Determine the [X, Y] coordinate at the center of the cell enclosing the given text.  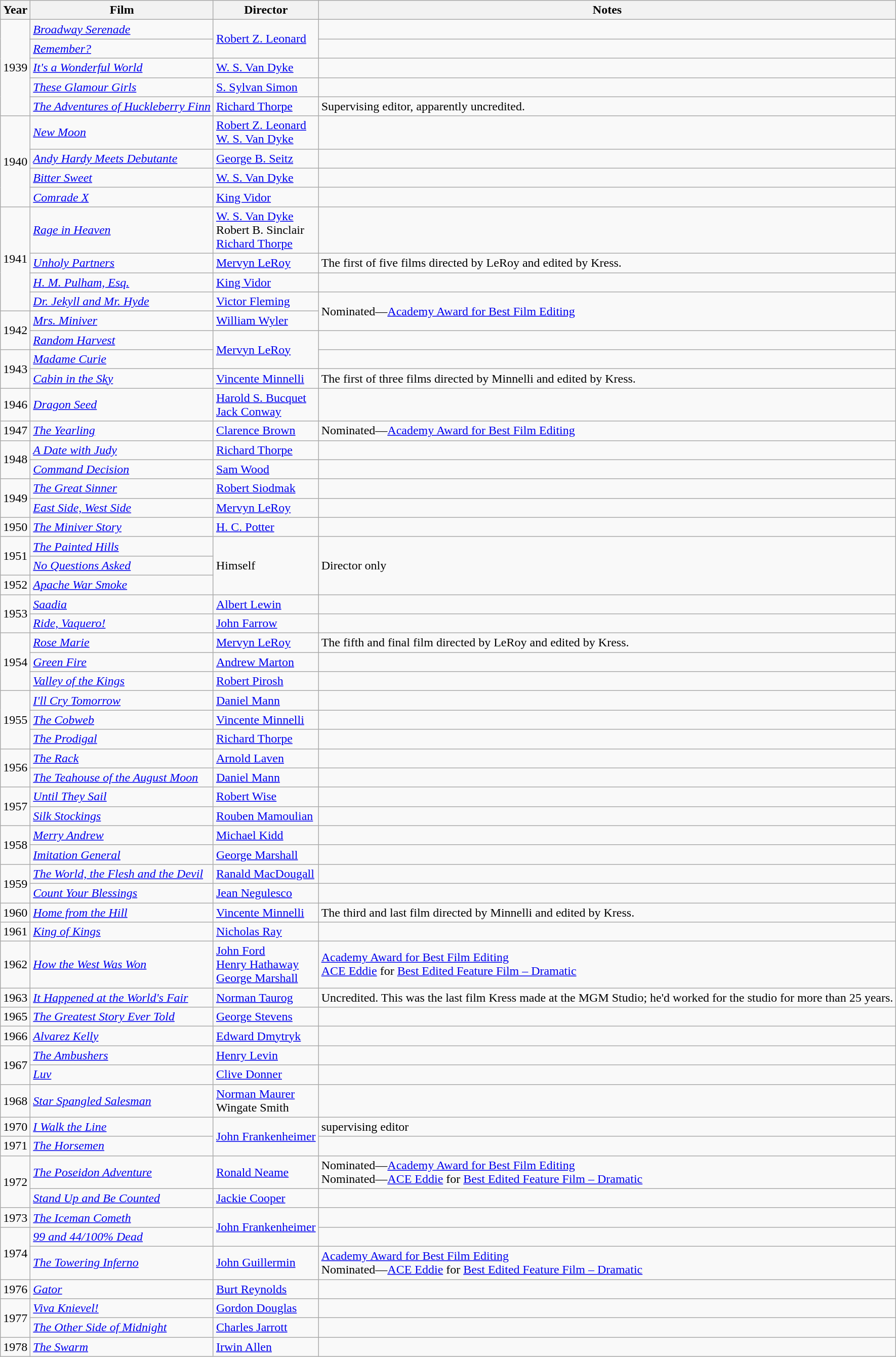
The Yearling [122, 431]
George B. Seitz [266, 158]
Nicholas Ray [266, 932]
Saadia [122, 604]
1947 [15, 431]
Dragon Seed [122, 405]
Harold S. BucquetJack Conway [266, 405]
1970 [15, 1127]
Director only [607, 565]
Mrs. Miniver [122, 321]
The Adventures of Huckleberry Finn [122, 106]
S. Sylvan Simon [266, 87]
Gator [122, 1289]
Notes [607, 10]
Edward Dmytryk [266, 1036]
1967 [15, 1065]
Remember? [122, 49]
Rouben Mamoulian [266, 816]
The Cobweb [122, 720]
1948 [15, 460]
Burt Reynolds [266, 1289]
Rose Marie [122, 643]
Jean Negulesco [266, 893]
The Towering Inferno [122, 1262]
Bitter Sweet [122, 178]
The Miniver Story [122, 527]
It's a Wonderful World [122, 68]
Clarence Brown [266, 431]
The World, the Flesh and the Devil [122, 874]
1966 [15, 1036]
The Ambushers [122, 1055]
1954 [15, 662]
Academy Award for Best Film EditingNominated—ACE Eddie for Best Edited Feature Film – Dramatic [607, 1262]
Stand Up and Be Counted [122, 1198]
1943 [15, 369]
Green Fire [122, 662]
1972 [15, 1181]
Random Harvest [122, 340]
I'll Cry Tomorrow [122, 701]
1961 [15, 932]
1957 [15, 806]
The first of five films directed by LeRoy and edited by Kress. [607, 263]
These Glamour Girls [122, 87]
1960 [15, 913]
H. C. Potter [266, 527]
New Moon [122, 133]
George Marshall [266, 854]
Robert Z. LeonardW. S. Van Dyke [266, 133]
Unholy Partners [122, 263]
Year [15, 10]
The Rack [122, 758]
Robert Z. Leonard [266, 39]
It Happened at the World's Fair [122, 998]
Alvarez Kelly [122, 1036]
The third and last film directed by Minnelli and edited by Kress. [607, 913]
Command Decision [122, 469]
1946 [15, 405]
Uncredited. This was the last film Kress made at the MGM Studio; he'd worked for the studio for more than 25 years. [607, 998]
Clive Donner [266, 1075]
King of Kings [122, 932]
1951 [15, 556]
Andrew Marton [266, 662]
Dr. Jekyll and Mr. Hyde [122, 302]
The Other Side of Midnight [122, 1328]
The Teahouse of the August Moon [122, 777]
The fifth and final film directed by LeRoy and edited by Kress. [607, 643]
I Walk the Line [122, 1127]
Valley of the Kings [122, 681]
Broadway Serenade [122, 29]
Home from the Hill [122, 913]
Imitation General [122, 854]
The Painted Hills [122, 546]
W. S. Van DykeRobert B. SinclairRichard Thorpe [266, 230]
Supervising editor, apparently uncredited. [607, 106]
The Horsemen [122, 1146]
Ranald MacDougall [266, 874]
1976 [15, 1289]
Irwin Allen [266, 1347]
Star Spangled Salesman [122, 1100]
The Greatest Story Ever Told [122, 1017]
Cabin in the Sky [122, 379]
The Poseidon Adventure [122, 1172]
Michael Kidd [266, 835]
Andy Hardy Meets Debutante [122, 158]
Victor Fleming [266, 302]
1940 [15, 161]
Rage in Heaven [122, 230]
1942 [15, 331]
1968 [15, 1100]
Count Your Blessings [122, 893]
The first of three films directed by Minnelli and edited by Kress. [607, 379]
The Great Sinner [122, 488]
99 and 44/100% Dead [122, 1237]
supervising editor [607, 1127]
1974 [15, 1253]
1973 [15, 1217]
Albert Lewin [266, 604]
Until They Sail [122, 797]
Ronald Neame [266, 1172]
Film [122, 10]
Charles Jarrott [266, 1328]
A Date with Judy [122, 450]
Sam Wood [266, 469]
Luv [122, 1075]
Ride, Vaquero! [122, 624]
John Guillermin [266, 1262]
The Swarm [122, 1347]
1963 [15, 998]
Merry Andrew [122, 835]
John FordHenry HathawayGeorge Marshall [266, 965]
Silk Stockings [122, 816]
Comrade X [122, 197]
Henry Levin [266, 1055]
1952 [15, 585]
1949 [15, 498]
1971 [15, 1146]
The Iceman Cometh [122, 1217]
East Side, West Side [122, 508]
1955 [15, 720]
1958 [15, 845]
H. M. Pulham, Esq. [122, 282]
Robert Wise [266, 797]
1950 [15, 527]
Viva Knievel! [122, 1308]
1962 [15, 965]
1939 [15, 68]
John Farrow [266, 624]
1965 [15, 1017]
Norman MaurerWingate Smith [266, 1100]
Apache War Smoke [122, 585]
How the West Was Won [122, 965]
1956 [15, 768]
No Questions Asked [122, 565]
Academy Award for Best Film EditingACE Eddie for Best Edited Feature Film – Dramatic [607, 965]
Arnold Laven [266, 758]
Himself [266, 565]
Director [266, 10]
George Stevens [266, 1017]
Madame Curie [122, 359]
1941 [15, 259]
Gordon Douglas [266, 1308]
1953 [15, 613]
Nominated—Academy Award for Best Film EditingNominated—ACE Eddie for Best Edited Feature Film – Dramatic [607, 1172]
The Prodigal [122, 739]
William Wyler [266, 321]
1959 [15, 883]
1978 [15, 1347]
Robert Siodmak [266, 488]
Norman Taurog [266, 998]
1977 [15, 1318]
Jackie Cooper [266, 1198]
Robert Pirosh [266, 681]
